Output the [x, y] coordinate of the center of the cell containing the given text.  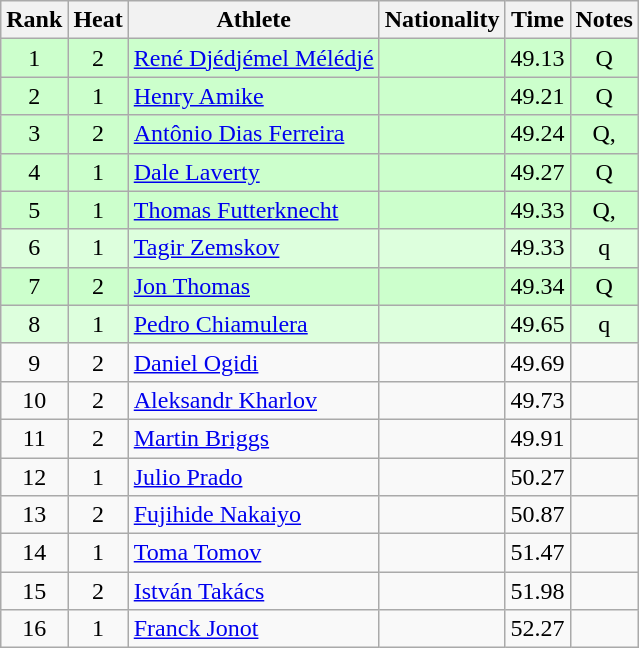
8 [34, 324]
50.27 [538, 477]
13 [34, 515]
14 [34, 553]
Notes [604, 20]
Rank [34, 20]
49.27 [538, 172]
12 [34, 477]
Nationality [442, 20]
49.69 [538, 362]
5 [34, 210]
3 [34, 134]
9 [34, 362]
Franck Jonot [254, 629]
René Djédjémel Mélédjé [254, 58]
52.27 [538, 629]
49.34 [538, 286]
7 [34, 286]
49.21 [538, 96]
50.87 [538, 515]
Time [538, 20]
Henry Amike [254, 96]
11 [34, 438]
Dale Laverty [254, 172]
Antônio Dias Ferreira [254, 134]
10 [34, 400]
49.65 [538, 324]
4 [34, 172]
Julio Prado [254, 477]
16 [34, 629]
Jon Thomas [254, 286]
Martin Briggs [254, 438]
Aleksandr Kharlov [254, 400]
49.24 [538, 134]
6 [34, 248]
Pedro Chiamulera [254, 324]
51.47 [538, 553]
Thomas Futterknecht [254, 210]
Tagir Zemskov [254, 248]
Heat [98, 20]
István Takács [254, 591]
49.73 [538, 400]
49.13 [538, 58]
Athlete [254, 20]
51.98 [538, 591]
Daniel Ogidi [254, 362]
49.91 [538, 438]
15 [34, 591]
Toma Tomov [254, 553]
Fujihide Nakaiyo [254, 515]
